Find where the given text appears and provide that cell's center as [x, y] coordinate. 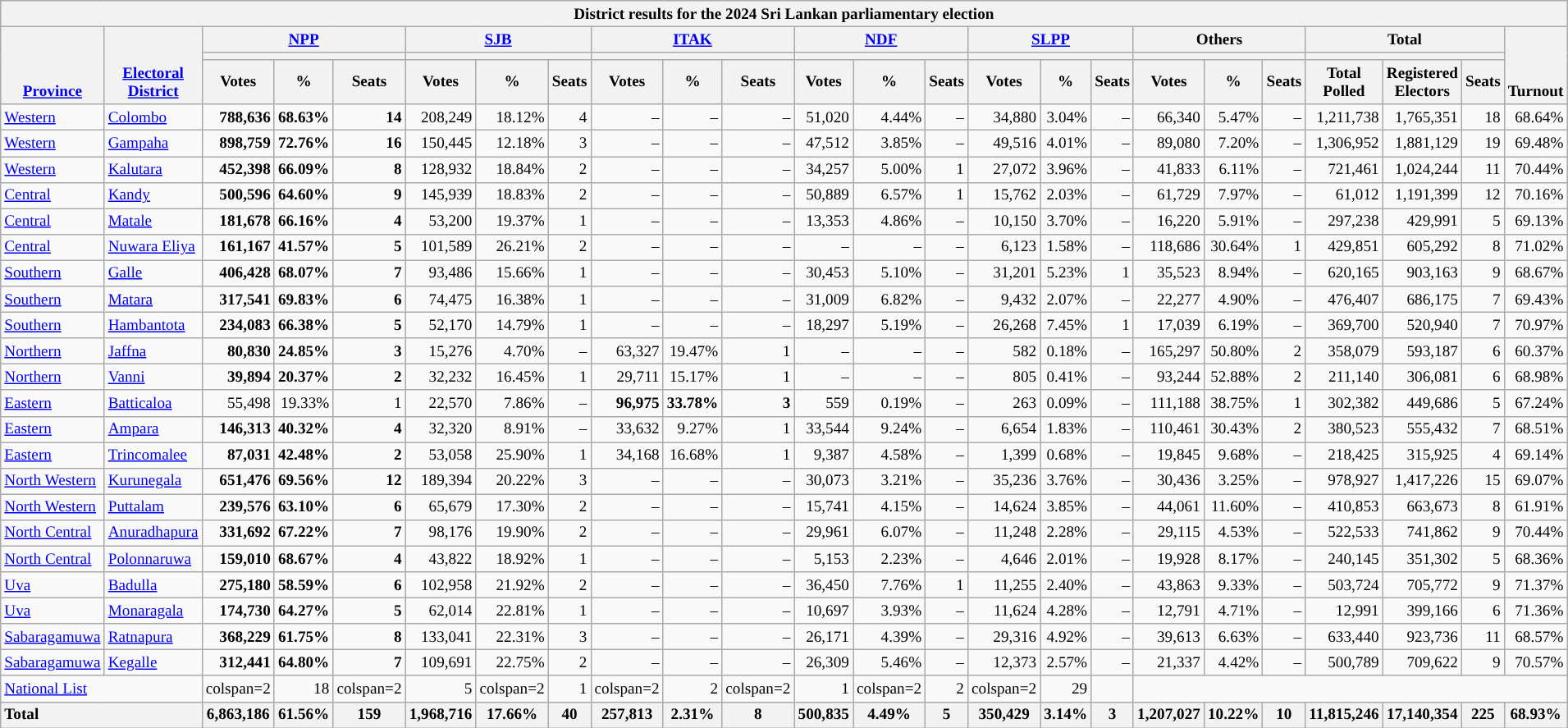
40 [569, 715]
15,741 [824, 507]
NDF [881, 39]
663,673 [1422, 507]
Registered Electors [1422, 82]
15.66% [512, 273]
17,140,354 [1422, 715]
302,382 [1344, 403]
109,691 [441, 663]
225 [1483, 715]
18,297 [824, 325]
8.91% [512, 429]
452,398 [238, 169]
98,176 [441, 533]
30.64% [1233, 247]
Polonnaruwa [153, 559]
4.92% [1066, 637]
12,991 [1344, 611]
9.24% [889, 429]
20.22% [512, 481]
1,191,399 [1422, 195]
741,862 [1422, 533]
9.27% [693, 429]
Batticaloa [153, 403]
211,140 [1344, 378]
30,073 [824, 481]
Electoral District [153, 66]
32,320 [441, 429]
Vanni [153, 378]
275,180 [238, 585]
34,168 [627, 455]
4.58% [889, 455]
1,968,716 [441, 715]
1,417,226 [1422, 481]
42.48% [304, 455]
4,646 [1004, 559]
500,789 [1344, 663]
67.22% [304, 533]
110,461 [1168, 429]
315,925 [1422, 455]
Colombo [153, 117]
64.27% [304, 611]
7.45% [1066, 325]
30.43% [1233, 429]
14,624 [1004, 507]
32,232 [441, 378]
257,813 [627, 715]
44,061 [1168, 507]
2.57% [1066, 663]
65,679 [441, 507]
34,880 [1004, 117]
61.75% [304, 637]
368,229 [238, 637]
1.58% [1066, 247]
788,636 [238, 117]
52.88% [1233, 378]
709,622 [1422, 663]
1,211,738 [1344, 117]
93,244 [1168, 378]
43,822 [441, 559]
61.56% [304, 715]
87,031 [238, 455]
19.90% [512, 533]
55,498 [238, 403]
6.19% [1233, 325]
0.68% [1066, 455]
0.41% [1066, 378]
10,150 [1004, 222]
17.30% [512, 507]
633,440 [1344, 637]
9,432 [1004, 300]
0.19% [889, 403]
406,428 [238, 273]
449,686 [1422, 403]
1.83% [1066, 429]
Trincomalee [153, 455]
26,268 [1004, 325]
64.80% [304, 663]
19,928 [1168, 559]
3.04% [1066, 117]
12,373 [1004, 663]
15,762 [1004, 195]
35,523 [1168, 273]
19.37% [512, 222]
2.23% [889, 559]
5.19% [889, 325]
Turnout [1536, 66]
1,399 [1004, 455]
8.17% [1233, 559]
Badulla [153, 585]
7.76% [889, 585]
11.60% [1233, 507]
Ampara [153, 429]
297,238 [1344, 222]
4.28% [1066, 611]
53,200 [441, 222]
10.22% [1233, 715]
380,523 [1344, 429]
4.71% [1233, 611]
22,277 [1168, 300]
29 [1066, 689]
234,083 [238, 325]
Hambantota [153, 325]
651,476 [238, 481]
64.60% [304, 195]
2.40% [1066, 585]
68.07% [304, 273]
18.83% [512, 195]
898,759 [238, 144]
686,175 [1422, 300]
25.90% [512, 455]
70.16% [1536, 195]
Matale [153, 222]
Kegalle [153, 663]
50.80% [1233, 351]
181,678 [238, 222]
21.92% [512, 585]
30,436 [1168, 481]
4.49% [889, 715]
67.24% [1536, 403]
66,340 [1168, 117]
7.86% [512, 403]
33,544 [824, 429]
22,570 [441, 403]
4.01% [1066, 144]
22.75% [512, 663]
41,833 [1168, 169]
51,020 [824, 117]
12,791 [1168, 611]
5.10% [889, 273]
19.33% [304, 403]
17,039 [1168, 325]
80,830 [238, 351]
Kalutara [153, 169]
Matara [153, 300]
22.81% [512, 611]
520,940 [1422, 325]
410,853 [1344, 507]
Anuradhapura [153, 533]
593,187 [1422, 351]
68.36% [1536, 559]
3.25% [1233, 481]
312,441 [238, 663]
1,207,027 [1168, 715]
26.21% [512, 247]
29,961 [824, 533]
68.93% [1536, 715]
72.76% [304, 144]
41.57% [304, 247]
69.13% [1536, 222]
34,257 [824, 169]
150,445 [441, 144]
555,432 [1422, 429]
15 [1483, 481]
161,167 [238, 247]
1,024,244 [1422, 169]
36,450 [824, 585]
16,220 [1168, 222]
18.12% [512, 117]
4.70% [512, 351]
68.64% [1536, 117]
605,292 [1422, 247]
50,889 [824, 195]
61,729 [1168, 195]
24.85% [304, 351]
31,201 [1004, 273]
6.11% [1233, 169]
5.47% [1233, 117]
68.51% [1536, 429]
111,188 [1168, 403]
61,012 [1344, 195]
33,632 [627, 429]
476,407 [1344, 300]
SJB [498, 39]
NPP [304, 39]
68.63% [304, 117]
Gampaha [153, 144]
3.70% [1066, 222]
National List [102, 689]
4.44% [889, 117]
4.53% [1233, 533]
5.23% [1066, 273]
Puttalam [153, 507]
2.31% [693, 715]
21,337 [1168, 663]
1,881,129 [1422, 144]
Kurunegala [153, 481]
20.37% [304, 378]
29,316 [1004, 637]
38.75% [1233, 403]
705,772 [1422, 585]
19.47% [693, 351]
3.21% [889, 481]
Province [53, 66]
350,429 [1004, 715]
69.14% [1536, 455]
5.46% [889, 663]
16.38% [512, 300]
174,730 [238, 611]
317,541 [238, 300]
66.38% [304, 325]
Jaffna [153, 351]
47,512 [824, 144]
22.31% [512, 637]
52,170 [441, 325]
429,991 [1422, 222]
3.76% [1066, 481]
429,851 [1344, 247]
9,387 [824, 455]
620,165 [1344, 273]
Ratnapura [153, 637]
503,724 [1344, 585]
1,765,351 [1422, 117]
805 [1004, 378]
89,080 [1168, 144]
60.37% [1536, 351]
Nuwara Eliya [153, 247]
13,353 [824, 222]
133,041 [441, 637]
39,613 [1168, 637]
66.16% [304, 222]
69.07% [1536, 481]
522,533 [1344, 533]
3.93% [889, 611]
721,461 [1344, 169]
208,249 [441, 117]
93,486 [441, 273]
8.94% [1233, 273]
351,302 [1422, 559]
61.91% [1536, 507]
6.63% [1233, 637]
53,058 [441, 455]
582 [1004, 351]
6,863,186 [238, 715]
159 [369, 715]
500,596 [238, 195]
3.96% [1066, 169]
5.00% [889, 169]
16.45% [512, 378]
27,072 [1004, 169]
29,711 [627, 378]
16.68% [693, 455]
4.39% [889, 637]
263 [1004, 403]
31,009 [824, 300]
74,475 [441, 300]
358,079 [1344, 351]
369,700 [1344, 325]
29,115 [1168, 533]
30,453 [824, 273]
10,697 [824, 611]
118,686 [1168, 247]
0.09% [1066, 403]
58.59% [304, 585]
2.28% [1066, 533]
14 [369, 117]
12.18% [512, 144]
500,835 [824, 715]
11,815,246 [1344, 715]
9.33% [1233, 585]
62,014 [441, 611]
239,576 [238, 507]
71.37% [1536, 585]
39,894 [238, 378]
146,313 [238, 429]
68.57% [1536, 637]
11,248 [1004, 533]
1,306,952 [1344, 144]
70.57% [1536, 663]
4.86% [889, 222]
18.84% [512, 169]
69.56% [304, 481]
63,327 [627, 351]
15,276 [441, 351]
69.48% [1536, 144]
218,425 [1344, 455]
District results for the 2024 Sri Lankan parliamentary election [784, 14]
33.78% [693, 403]
2.07% [1066, 300]
240,145 [1344, 559]
399,166 [1422, 611]
11,255 [1004, 585]
159,010 [238, 559]
19,845 [1168, 455]
70.97% [1536, 325]
6,654 [1004, 429]
14.79% [512, 325]
306,081 [1422, 378]
165,297 [1168, 351]
Kandy [153, 195]
16 [369, 144]
6.82% [889, 300]
4.90% [1233, 300]
69.83% [304, 300]
2.03% [1066, 195]
71.02% [1536, 247]
ITAK [693, 39]
2.01% [1066, 559]
6.07% [889, 533]
49,516 [1004, 144]
7.97% [1233, 195]
26,171 [824, 637]
189,394 [441, 481]
35,236 [1004, 481]
903,163 [1422, 273]
331,692 [238, 533]
128,932 [441, 169]
102,958 [441, 585]
559 [824, 403]
4.15% [889, 507]
0.18% [1066, 351]
923,736 [1422, 637]
15.17% [693, 378]
101,589 [441, 247]
63.10% [304, 507]
5.91% [1233, 222]
19 [1483, 144]
71.36% [1536, 611]
9.68% [1233, 455]
Total Polled [1344, 82]
Others [1219, 39]
7.20% [1233, 144]
Monaragala [153, 611]
SLPP [1051, 39]
5,153 [824, 559]
6,123 [1004, 247]
68.98% [1536, 378]
6.57% [889, 195]
3.14% [1066, 715]
17.66% [512, 715]
26,309 [824, 663]
145,939 [441, 195]
40.32% [304, 429]
Galle [153, 273]
96,975 [627, 403]
4.42% [1233, 663]
66.09% [304, 169]
43,863 [1168, 585]
978,927 [1344, 481]
10 [1284, 715]
11,624 [1004, 611]
69.43% [1536, 300]
18.92% [512, 559]
